Return (X, Y) of the center of cell containing provided text 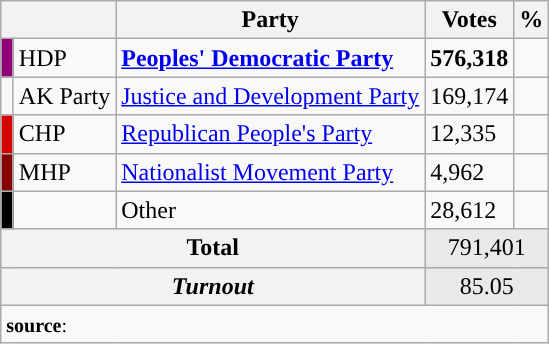
Party (270, 20)
791,401 (487, 248)
HDP (64, 58)
Justice and Development Party (270, 96)
Total (213, 248)
% (532, 20)
4,962 (470, 172)
Turnout (213, 286)
source: (275, 324)
Nationalist Movement Party (270, 172)
85.05 (487, 286)
Votes (470, 20)
576,318 (470, 58)
28,612 (470, 210)
169,174 (470, 96)
MHP (64, 172)
12,335 (470, 134)
CHP (64, 134)
AK Party (64, 96)
Republican People's Party (270, 134)
Other (270, 210)
Peoples' Democratic Party (270, 58)
